From the cell containing the given text, extract its center point as (x, y) coordinate. 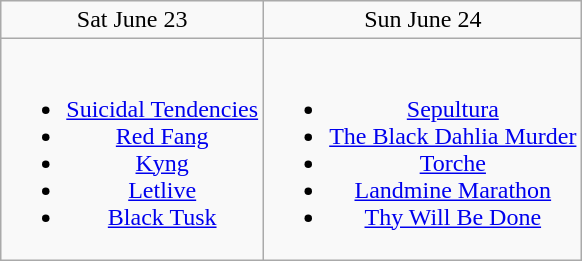
Sat June 23 (132, 20)
SepulturaThe Black Dahlia MurderTorcheLandmine MarathonThy Will Be Done (423, 150)
Sun June 24 (423, 20)
Suicidal TendenciesRed FangKyngLetliveBlack Tusk (132, 150)
